Identify which cell holds the provided text, then report its (x, y) central coordinate. 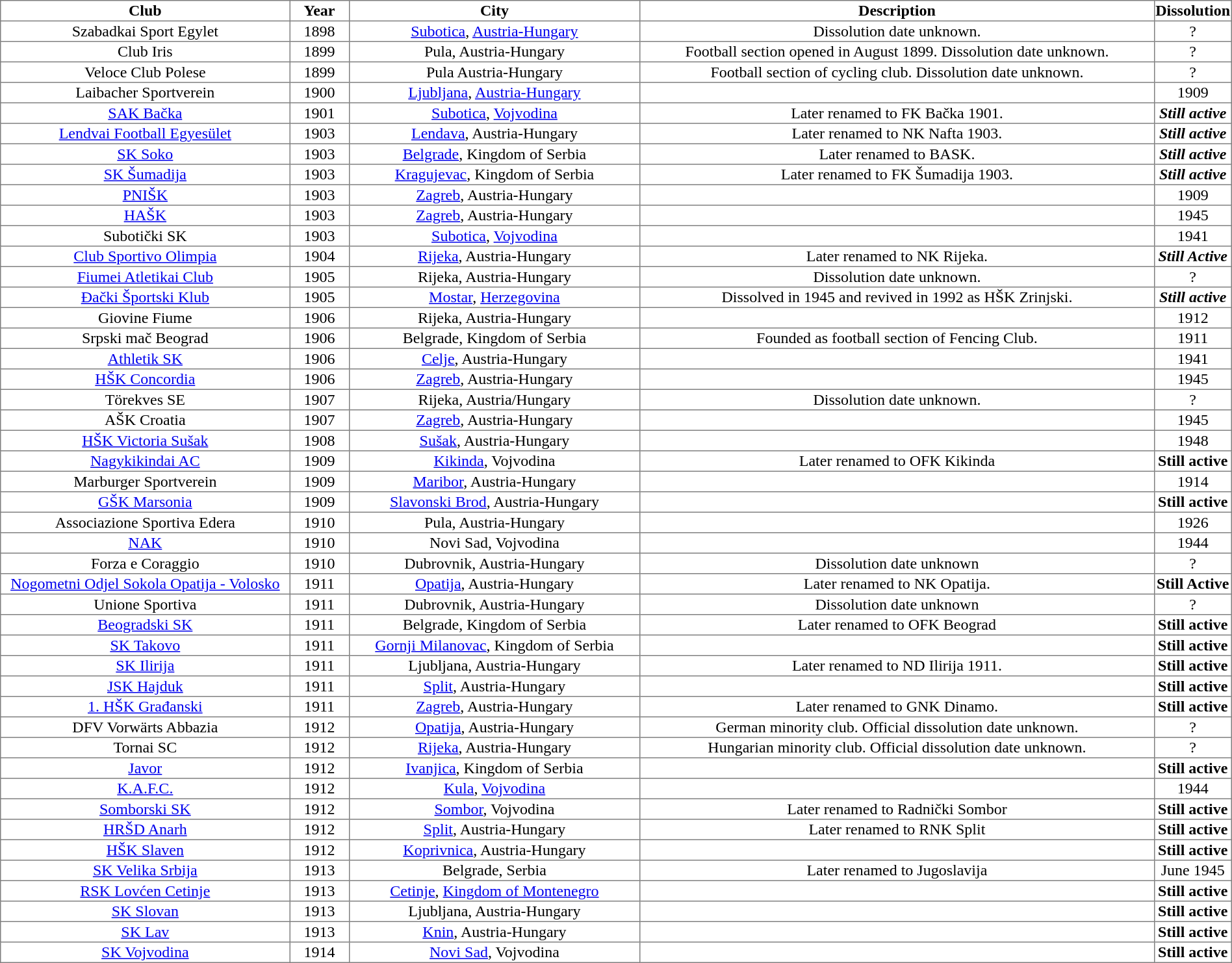
DFV Vorwärts Abbazia (146, 727)
Somborski SK (146, 809)
Rijeka, Austria/Hungary (494, 400)
Football section of cycling club. Dissolution date unknown. (897, 72)
Dissolution (1193, 11)
K.A.F.C. (146, 789)
1948 (1193, 441)
Subotički SK (146, 236)
Srpski mač Beograd (146, 339)
Kikinda, Vojvodina (494, 461)
HAŠK (146, 216)
Kula, Vojvodina (494, 789)
Later renamed to OFK Kikinda (897, 461)
RSK Lovćen Cetinje (146, 891)
Giovine Fiume (146, 318)
Later renamed to NK Opatija. (897, 584)
1908 (320, 441)
Later renamed to OFK Beograd (897, 625)
Gornji Milanovac, Kingdom of Serbia (494, 645)
Hungarian minority club. Official dissolution date unknown. (897, 748)
Laibacher Sportverein (146, 93)
Ivanjica, Kingdom of Serbia (494, 768)
Dissolved in 1945 and revived in 1992 as HŠK Zrinjski. (897, 298)
June 1945 (1193, 871)
Later renamed to RNK Split (897, 830)
Belgrade, Serbia (494, 871)
Later renamed to Radnički Sombor (897, 809)
NAK (146, 543)
Athletik SK (146, 359)
Description (897, 11)
Later renamed to FK Šumadija 1903. (897, 175)
Maribor, Austria-Hungary (494, 481)
SK Ilirija (146, 666)
1904 (320, 257)
1. HŠK Građanski (146, 707)
Beogradski SK (146, 625)
Lendvai Football Egyesület (146, 134)
Celje, Austria-Hungary (494, 359)
JSK Hajduk (146, 686)
HŠK Concordia (146, 379)
HŠK Victoria Sušak (146, 441)
Szabadkai Sport Egylet (146, 31)
Sušak, Austria-Hungary (494, 441)
SK Lav (146, 932)
Nagykikindai AC (146, 461)
Subotica, Austria-Hungary (494, 31)
Club Sportivo Olimpia (146, 257)
GŠK Marsonia (146, 502)
SK Soko (146, 154)
Associazione Sportiva Edera (146, 522)
HŠK Slaven (146, 850)
Later renamed to BASK. (897, 154)
Đački Športski Klub (146, 298)
Later renamed to FK Bačka 1901. (897, 113)
PNIŠK (146, 195)
Cetinje, Kingdom of Montenegro (494, 891)
Later renamed to NK Nafta 1903. (897, 134)
AŠK Croatia (146, 420)
Nogometni Odjel Sokola Opatija - Volosko (146, 584)
SK Takovo (146, 645)
SK Šumadija (146, 175)
SK Slovan (146, 912)
Later renamed to Jugoslavija (897, 871)
Kragujevac, Kingdom of Serbia (494, 175)
SAK Bačka (146, 113)
SK Velika Srbija (146, 871)
Veloce Club Polese (146, 72)
Founded as football section of Fencing Club. (897, 339)
Football section opened in August 1899. Dissolution date unknown. (897, 52)
1926 (1193, 522)
Tornai SC (146, 748)
Knin, Austria-Hungary (494, 932)
City (494, 11)
1901 (320, 113)
Later renamed to GNK Dinamo. (897, 707)
Forza e Coraggio (146, 563)
Unione Sportiva (146, 604)
Fiumei Atletikai Club (146, 277)
Koprivnica, Austria-Hungary (494, 850)
Club Iris (146, 52)
Marburger Sportverein (146, 481)
Slavonski Brod, Austria-Hungary (494, 502)
Pula Austria-Hungary (494, 72)
Club (146, 11)
German minority club. Official dissolution date unknown. (897, 727)
Sombor, Vojvodina (494, 809)
Lendava, Austria-Hungary (494, 134)
Mostar, Herzegovina (494, 298)
Javor (146, 768)
Year (320, 11)
1900 (320, 93)
Törekves SE (146, 400)
Later renamed to ND Ilirija 1911. (897, 666)
Later renamed to NK Rijeka. (897, 257)
SK Vojvodina (146, 953)
HRŠD Anarh (146, 830)
1898 (320, 31)
